From the cell containing the given text, extract its center point as (x, y) coordinate. 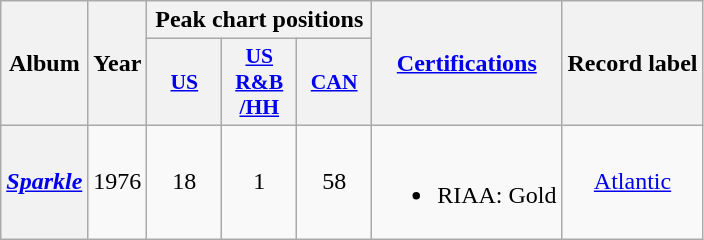
US (184, 82)
USR&B/HH (260, 82)
Atlantic (632, 182)
Album (44, 64)
1 (260, 182)
Peak chart positions (260, 20)
RIAA: Gold (467, 182)
18 (184, 182)
Sparkle (44, 182)
1976 (118, 182)
Certifications (467, 64)
CAN (334, 82)
58 (334, 182)
Record label (632, 64)
Year (118, 64)
